Pinpoint the cell where the given text exists, returning its [X, Y] midpoint coordinate. 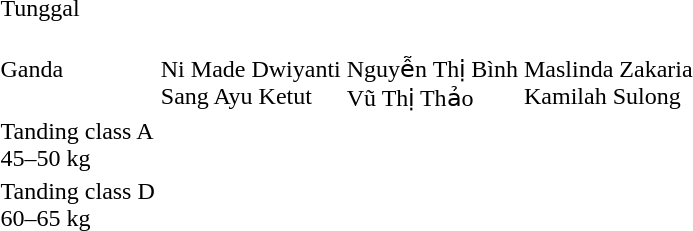
Nguyễn Thị BìnhVũ Thị Thảo [432, 70]
Ni Made DwiyantiSang Ayu Ketut [250, 70]
